Identify which cell holds the provided text, then report its (X, Y) central coordinate. 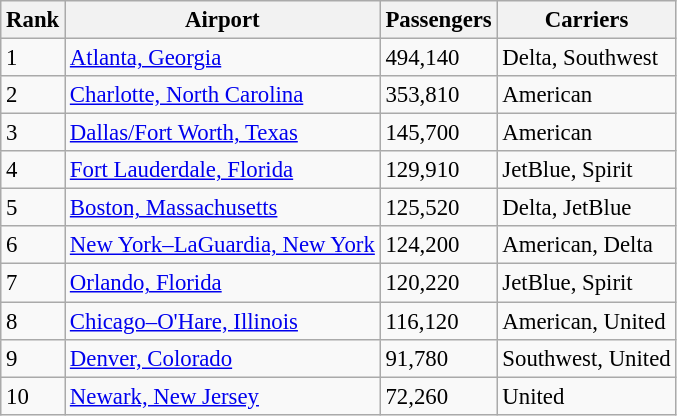
7 (33, 283)
Chicago–O'Hare, Illinois (223, 321)
Fort Lauderdale, Florida (223, 170)
Rank (33, 20)
Boston, Massachusetts (223, 208)
Orlando, Florida (223, 283)
New York–LaGuardia, New York (223, 245)
116,120 (438, 321)
Dallas/Fort Worth, Texas (223, 133)
91,780 (438, 358)
American, United (586, 321)
5 (33, 208)
Charlotte, North Carolina (223, 95)
4 (33, 170)
1 (33, 58)
Carriers (586, 20)
Atlanta, Georgia (223, 58)
125,520 (438, 208)
3 (33, 133)
145,700 (438, 133)
2 (33, 95)
9 (33, 358)
Delta, JetBlue (586, 208)
6 (33, 245)
Southwest, United (586, 358)
Passengers (438, 20)
8 (33, 321)
124,200 (438, 245)
494,140 (438, 58)
129,910 (438, 170)
120,220 (438, 283)
10 (33, 396)
United (586, 396)
353,810 (438, 95)
Newark, New Jersey (223, 396)
American, Delta (586, 245)
Airport (223, 20)
Denver, Colorado (223, 358)
72,260 (438, 396)
Delta, Southwest (586, 58)
